Return the (x, y) coordinate for the center point of the cell that contains the specified text.  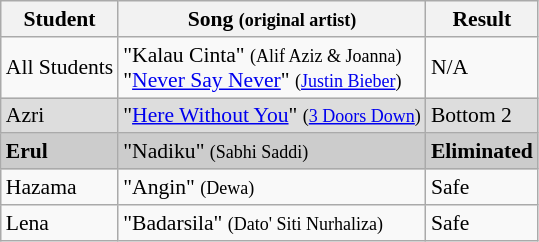
"Badarsila" (Dato' Siti Nurhaliza) (272, 223)
Student (60, 19)
Hazama (60, 187)
Result (482, 19)
"Angin" (Dewa) (272, 187)
Song (original artist) (272, 19)
Eliminated (482, 152)
Erul (60, 152)
All Students (60, 68)
N/A (482, 68)
"Nadiku" (Sabhi Saddi) (272, 152)
"Here Without You" (3 Doors Down) (272, 116)
Lena (60, 223)
"Kalau Cinta" (Alif Aziz & Joanna) "Never Say Never" (Justin Bieber) (272, 68)
Azri (60, 116)
Bottom 2 (482, 116)
